Scan for the cell matching the given text and deliver its (x, y) coordinate at center. 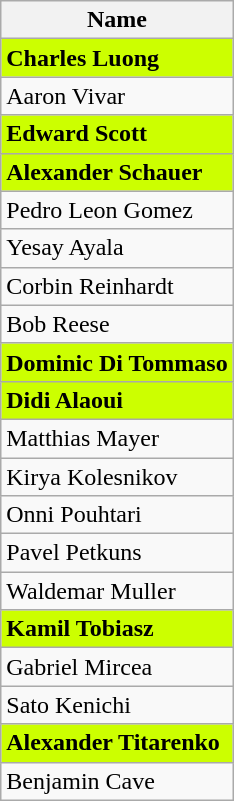
Alexander Titarenko (117, 743)
Kamil Tobiasz (117, 629)
Name (117, 20)
Onni Pouhtari (117, 515)
Didi Alaoui (117, 400)
Corbin Reinhardt (117, 286)
Waldemar Muller (117, 591)
Dominic Di Tommaso (117, 362)
Charles Luong (117, 58)
Pedro Leon Gomez (117, 210)
Matthias Mayer (117, 438)
Kirya Kolesnikov (117, 477)
Aaron Vivar (117, 96)
Benjamin Cave (117, 781)
Pavel Petkuns (117, 553)
Edward Scott (117, 134)
Alexander Schauer (117, 172)
Yesay Ayala (117, 248)
Sato Kenichi (117, 705)
Gabriel Mircea (117, 667)
Bob Reese (117, 324)
